Identify which cell holds the provided text, then report its (x, y) central coordinate. 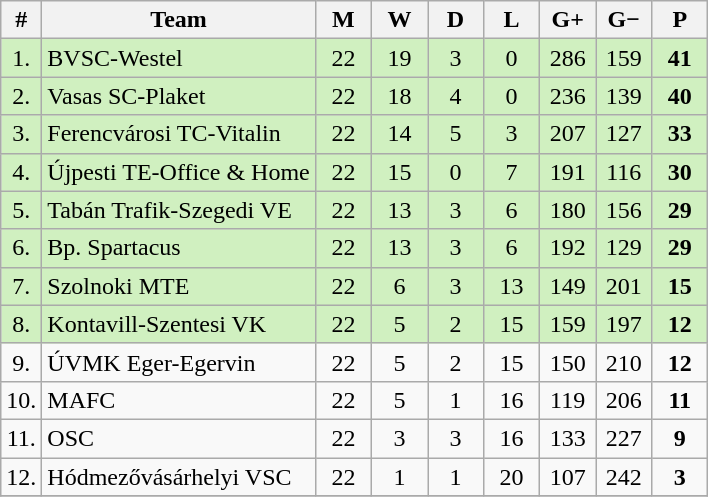
Újpesti TE-Office & Home (179, 172)
Ferencvárosi TC-Vitalin (179, 134)
Tabán Trafik-Szegedi VE (179, 210)
Vasas SC-Plaket (179, 96)
9. (22, 362)
133 (568, 438)
4. (22, 172)
6. (22, 248)
OSC (179, 438)
286 (568, 58)
19 (399, 58)
129 (624, 248)
11. (22, 438)
G− (624, 20)
1. (22, 58)
12. (22, 477)
119 (568, 400)
33 (680, 134)
150 (568, 362)
206 (624, 400)
139 (624, 96)
227 (624, 438)
207 (568, 134)
L (512, 20)
116 (624, 172)
8. (22, 324)
14 (399, 134)
4 (456, 96)
201 (624, 286)
2. (22, 96)
Team (179, 20)
# (22, 20)
40 (680, 96)
18 (399, 96)
236 (568, 96)
3. (22, 134)
127 (624, 134)
20 (512, 477)
BVSC-Westel (179, 58)
G+ (568, 20)
192 (568, 248)
242 (624, 477)
30 (680, 172)
11 (680, 400)
ÚVMK Eger-Egervin (179, 362)
7 (512, 172)
5. (22, 210)
7. (22, 286)
107 (568, 477)
41 (680, 58)
Szolnoki MTE (179, 286)
156 (624, 210)
M (343, 20)
197 (624, 324)
Kontavill-Szentesi VK (179, 324)
D (456, 20)
P (680, 20)
180 (568, 210)
Bp. Spartacus (179, 248)
9 (680, 438)
Hódmezővásárhelyi VSC (179, 477)
191 (568, 172)
W (399, 20)
210 (624, 362)
MAFC (179, 400)
149 (568, 286)
10. (22, 400)
